Provide the [X, Y] coordinate of the cell's center where the given text is located.  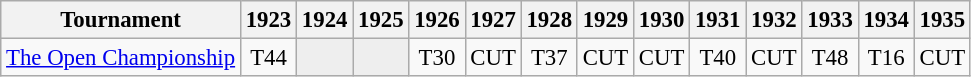
T16 [886, 58]
1934 [886, 20]
1928 [549, 20]
1930 [661, 20]
1935 [942, 20]
T44 [268, 58]
1927 [493, 20]
1929 [605, 20]
The Open Championship [121, 58]
1931 [718, 20]
1925 [381, 20]
1923 [268, 20]
T48 [830, 58]
T40 [718, 58]
1926 [437, 20]
1924 [325, 20]
1932 [774, 20]
1933 [830, 20]
Tournament [121, 20]
T37 [549, 58]
T30 [437, 58]
